Find where the given text appears and provide that cell's center as [X, Y] coordinate. 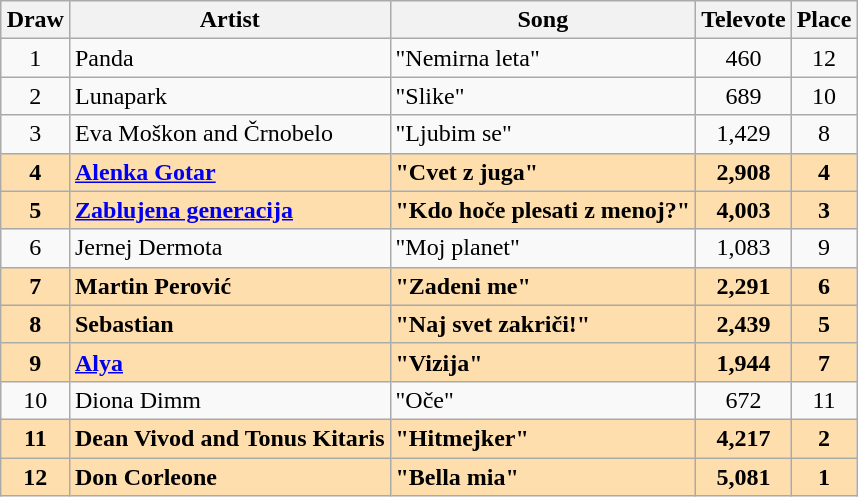
Artist [230, 20]
2,908 [744, 172]
Sebastian [230, 324]
"Kdo hoče plesati z menoj?" [543, 210]
1,083 [744, 248]
Martin Perović [230, 286]
Diona Dimm [230, 400]
Don Corleone [230, 477]
Lunapark [230, 96]
5,081 [744, 477]
Jernej Dermota [230, 248]
"Naj svet zakriči!" [543, 324]
Dean Vivod and Tonus Kitaris [230, 438]
Zablujena generacija [230, 210]
"Bella mia" [543, 477]
Panda [230, 58]
Eva Moškon and Črnobelo [230, 134]
"Vizija" [543, 362]
"Cvet z juga" [543, 172]
672 [744, 400]
"Moj planet" [543, 248]
Alenka Gotar [230, 172]
2,439 [744, 324]
Televote [744, 20]
1,944 [744, 362]
1,429 [744, 134]
"Ljubim se" [543, 134]
4,217 [744, 438]
460 [744, 58]
Song [543, 20]
"Hitmejker" [543, 438]
Draw [35, 20]
Alya [230, 362]
"Zadeni me" [543, 286]
"Nemirna leta" [543, 58]
Place [824, 20]
4,003 [744, 210]
2,291 [744, 286]
689 [744, 96]
"Slike" [543, 96]
"Oče" [543, 400]
